Capture the cell that displays the provided text and extract its (x, y) central coordinate. 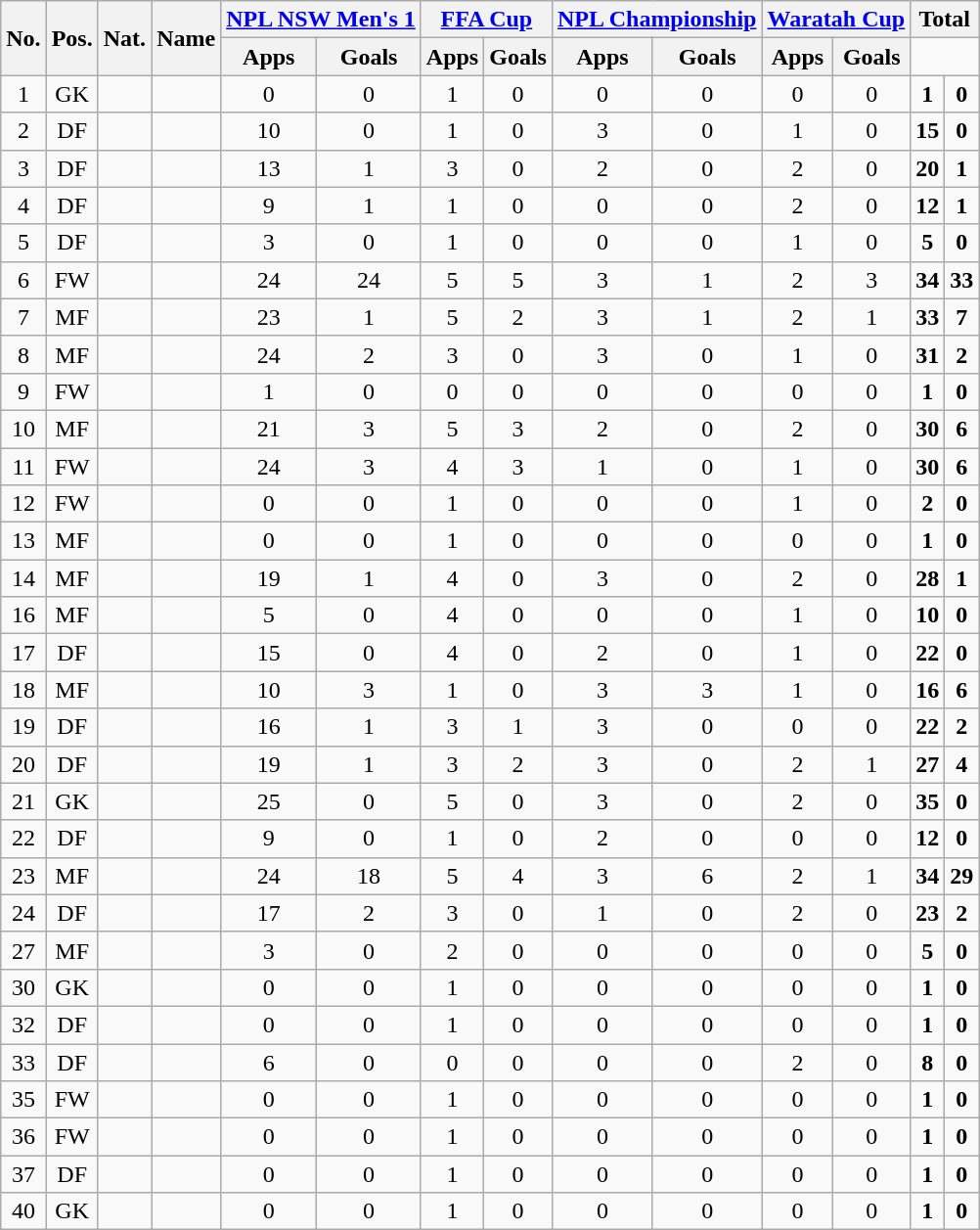
25 (269, 801)
29 (962, 876)
Pos. (72, 38)
Waratah Cup (836, 20)
37 (23, 1174)
36 (23, 1137)
Total (945, 20)
40 (23, 1211)
FFA Cup (486, 20)
Nat. (124, 38)
32 (23, 1025)
28 (927, 578)
11 (23, 467)
14 (23, 578)
No. (23, 38)
31 (927, 354)
Name (186, 38)
NPL NSW Men's 1 (321, 20)
NPL Championship (656, 20)
